Capture the cell that displays the provided text and extract its [x, y] central coordinate. 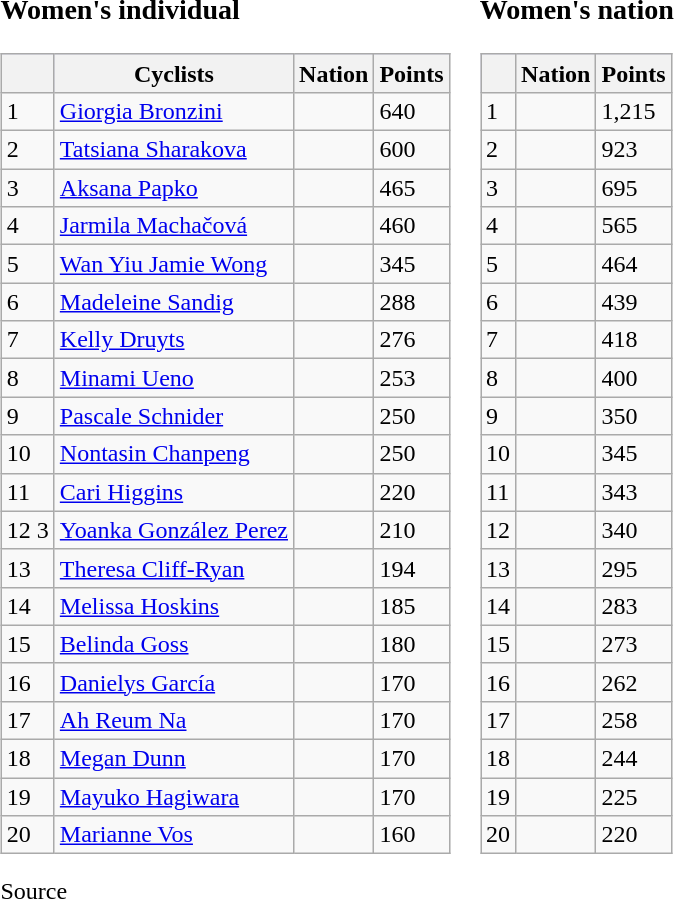
244 [634, 759]
Cari Higgins [174, 492]
210 [412, 530]
Jarmila Machačová [174, 226]
923 [634, 150]
343 [634, 492]
295 [634, 568]
225 [634, 797]
Megan Dunn [174, 759]
258 [634, 720]
276 [412, 340]
253 [412, 378]
262 [634, 682]
1,215 [634, 111]
Minami Ueno [174, 378]
Danielys García [174, 682]
460 [412, 226]
288 [412, 302]
Nontasin Chanpeng [174, 454]
400 [634, 378]
160 [412, 835]
Kelly Druyts [174, 340]
Pascale Schnider [174, 416]
Ah Reum Na [174, 720]
Yoanka González Perez [174, 530]
464 [634, 264]
273 [634, 644]
Mayuko Hagiwara [174, 797]
185 [412, 606]
283 [634, 606]
Madeleine Sandig [174, 302]
Wan Yiu Jamie Wong [174, 264]
340 [634, 530]
350 [634, 416]
Marianne Vos [174, 835]
565 [634, 226]
640 [412, 111]
418 [634, 340]
12 [498, 530]
194 [412, 568]
600 [412, 150]
695 [634, 188]
Tatsiana Sharakova [174, 150]
Theresa Cliff-Ryan [174, 568]
Aksana Papko [174, 188]
Melissa Hoskins [174, 606]
12 3 [28, 530]
Giorgia Bronzini [174, 111]
439 [634, 302]
Cyclists [174, 73]
Belinda Goss [174, 644]
180 [412, 644]
465 [412, 188]
